Search for the cell housing the specified text and yield its [x, y] center coordinate. 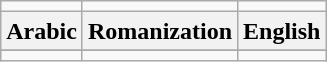
Romanization [160, 31]
English [282, 31]
Arabic [42, 31]
